Locate the cell with the specified text and output its [x, y] center coordinate. 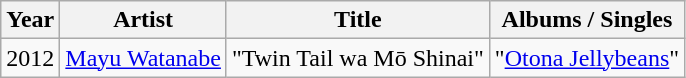
"Otona Jellybeans" [586, 58]
Mayu Watanabe [144, 58]
2012 [30, 58]
Albums / Singles [586, 20]
Title [358, 20]
"Twin Tail wa Mō Shinai" [358, 58]
Year [30, 20]
Artist [144, 20]
